Locate the cell with the specified text and output its (X, Y) center coordinate. 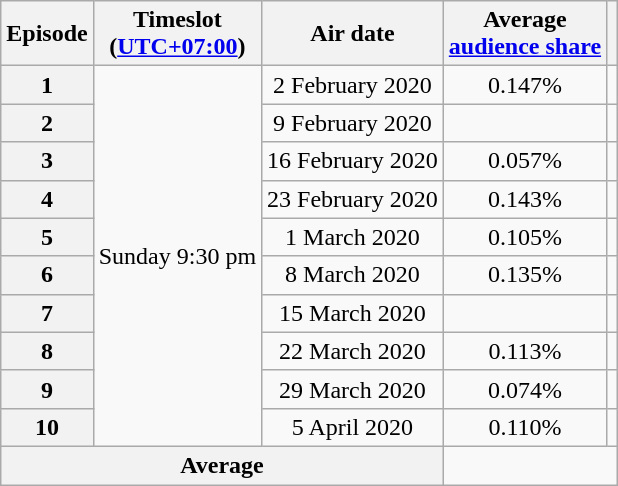
Sunday 9:30 pm (177, 256)
29 March 2020 (353, 389)
6 (47, 275)
0.113% (524, 351)
2 (47, 123)
0.143% (524, 199)
1 (47, 85)
15 March 2020 (353, 313)
7 (47, 313)
0.074% (524, 389)
0.105% (524, 237)
3 (47, 161)
10 (47, 427)
2 February 2020 (353, 85)
4 (47, 199)
Averageaudience share (524, 34)
1 March 2020 (353, 237)
16 February 2020 (353, 161)
0.147% (524, 85)
5 April 2020 (353, 427)
8 March 2020 (353, 275)
0.057% (524, 161)
0.135% (524, 275)
0.110% (524, 427)
5 (47, 237)
8 (47, 351)
Timeslot(UTC+07:00) (177, 34)
23 February 2020 (353, 199)
Episode (47, 34)
Average (222, 465)
22 March 2020 (353, 351)
9 (47, 389)
9 February 2020 (353, 123)
Air date (353, 34)
